Provide the [X, Y] coordinate of the cell's center where the given text is located.  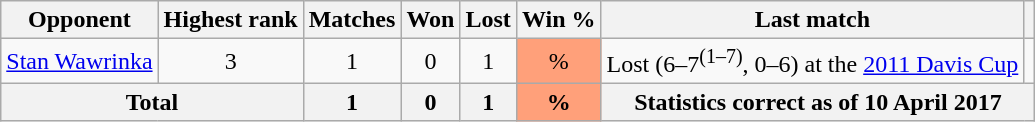
Statistics correct as of 10 April 2017 [818, 102]
Highest rank [230, 20]
Last match [812, 20]
3 [230, 62]
Won [430, 20]
Matches [352, 20]
Stan Wawrinka [80, 62]
Lost (6–7(1–7), 0–6) at the 2011 Davis Cup [812, 62]
Total [152, 102]
Lost [488, 20]
Win % [558, 20]
Opponent [80, 20]
